Return the (x, y) coordinate for the center point of the cell that contains the specified text.  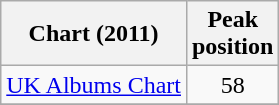
58 (232, 85)
UK Albums Chart (94, 85)
Chart (2011) (94, 34)
Peakposition (232, 34)
